From the cell containing the given text, extract its center point as [x, y] coordinate. 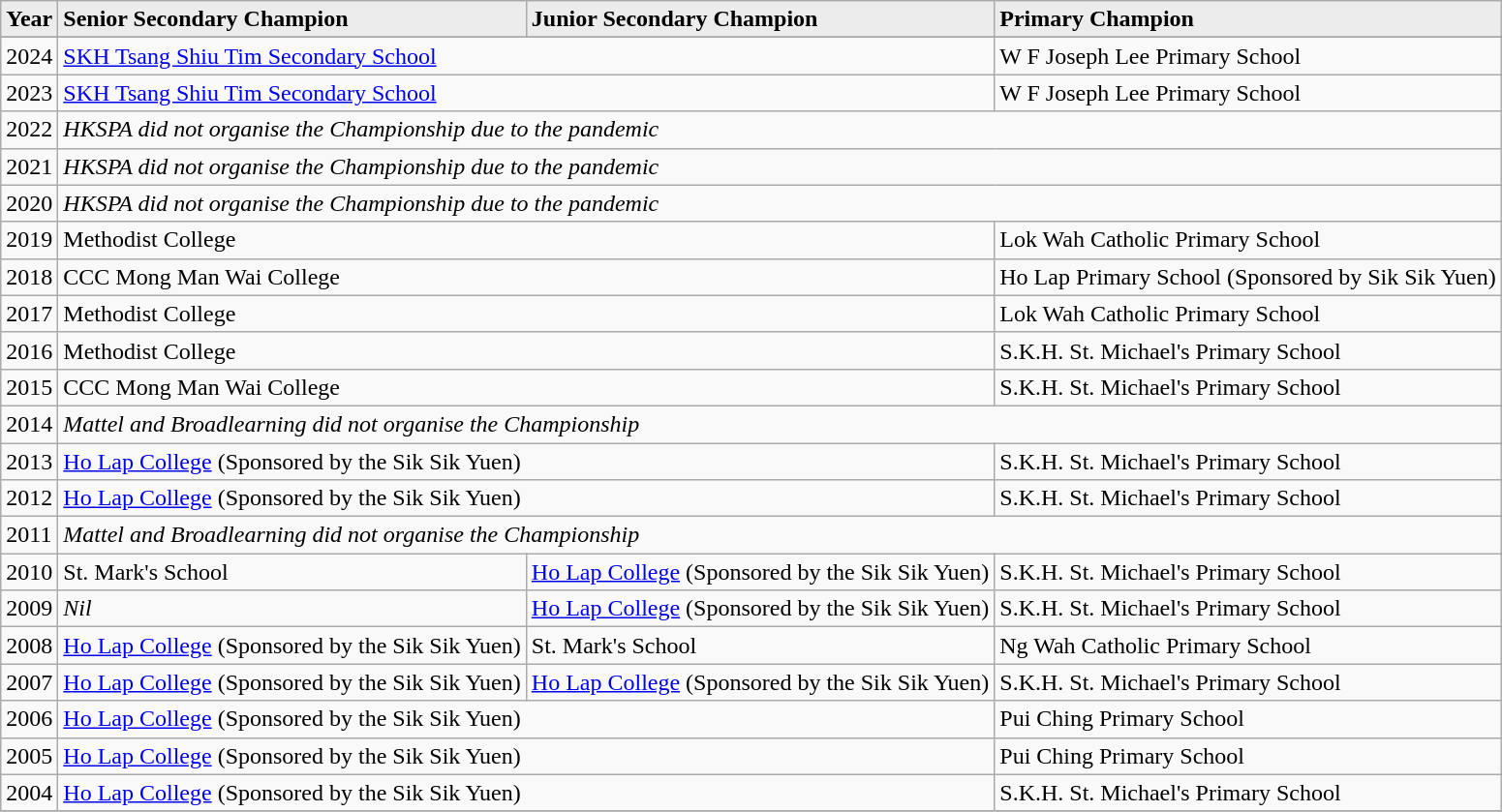
Junior Secondary Champion [759, 19]
2021 [29, 166]
2009 [29, 609]
2016 [29, 350]
Nil [292, 609]
2020 [29, 203]
2018 [29, 277]
Ho Lap Primary School (Sponsored by Sik Sik Yuen) [1247, 277]
2024 [29, 56]
2017 [29, 314]
2005 [29, 756]
Senior Secondary Champion [292, 19]
2013 [29, 462]
2014 [29, 424]
Ng Wah Catholic Primary School [1247, 646]
2007 [29, 682]
2015 [29, 387]
2004 [29, 793]
Year [29, 19]
2010 [29, 572]
2006 [29, 719]
2019 [29, 240]
2022 [29, 130]
2008 [29, 646]
Primary Champion [1247, 19]
2011 [29, 535]
2023 [29, 93]
2012 [29, 498]
